For the text-containing cell, return its midpoint in [x, y] coordinate format. 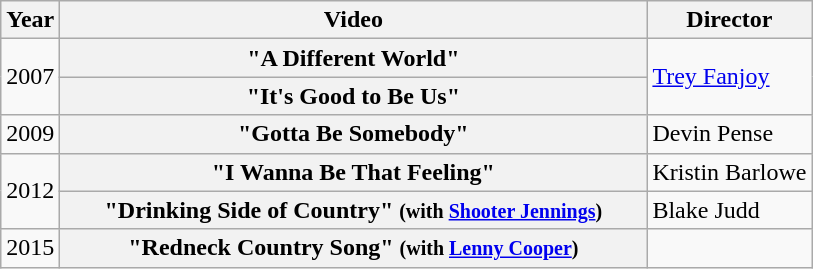
"Gotta Be Somebody" [354, 134]
2009 [30, 134]
Trey Fanjoy [730, 77]
2007 [30, 77]
Video [354, 20]
"I Wanna Be That Feeling" [354, 172]
"Redneck Country Song" (with Lenny Cooper) [354, 248]
Kristin Barlowe [730, 172]
"It's Good to Be Us" [354, 96]
Devin Pense [730, 134]
2015 [30, 248]
"Drinking Side of Country" (with Shooter Jennings) [354, 210]
2012 [30, 191]
Year [30, 20]
Blake Judd [730, 210]
Director [730, 20]
"A Different World" [354, 58]
